Find where the given text appears and provide that cell's center as [x, y] coordinate. 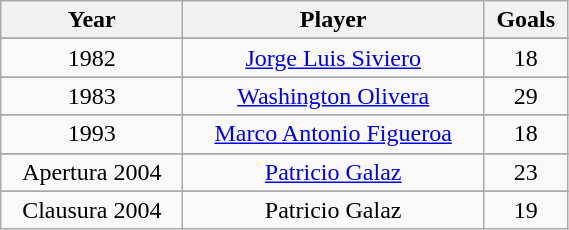
Jorge Luis Siviero [334, 58]
1983 [92, 96]
23 [526, 172]
Apertura 2004 [92, 172]
Washington Olivera [334, 96]
Year [92, 20]
Marco Antonio Figueroa [334, 134]
29 [526, 96]
1982 [92, 58]
1993 [92, 134]
19 [526, 210]
Player [334, 20]
Goals [526, 20]
Clausura 2004 [92, 210]
